Determine the (X, Y) coordinate at the center of the cell enclosing the given text.  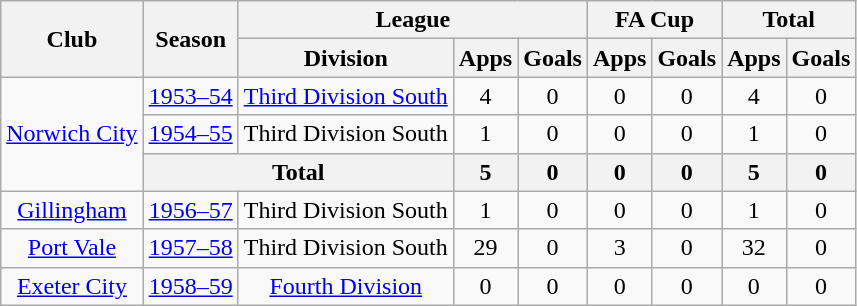
Fourth Division (346, 286)
Division (346, 58)
1958–59 (190, 286)
FA Cup (654, 20)
Gillingham (72, 210)
Exeter City (72, 286)
Club (72, 39)
League (412, 20)
1957–58 (190, 248)
1953–54 (190, 96)
3 (619, 248)
Norwich City (72, 134)
1956–57 (190, 210)
29 (485, 248)
Season (190, 39)
Port Vale (72, 248)
32 (754, 248)
1954–55 (190, 134)
